Identify which cell holds the provided text, then report its [X, Y] central coordinate. 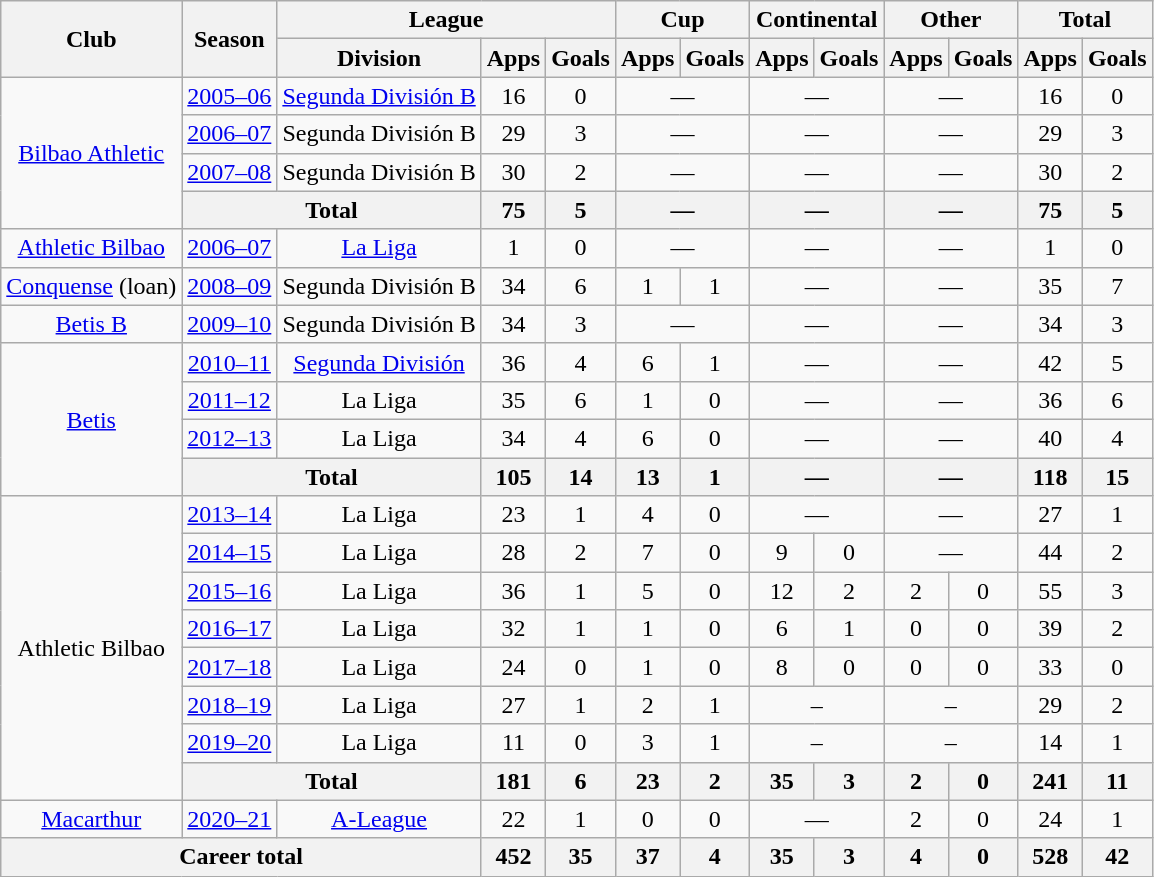
Betis B [92, 324]
44 [1050, 553]
8 [782, 667]
Conquense (loan) [92, 286]
2009–10 [230, 324]
32 [513, 629]
Bilbao Athletic [92, 153]
15 [1117, 477]
22 [513, 819]
2012–13 [230, 438]
Continental [817, 20]
Macarthur [92, 819]
2013–14 [230, 515]
League [446, 20]
A-League [379, 819]
Career total [241, 857]
Betis [92, 419]
2011–12 [230, 400]
528 [1050, 857]
13 [647, 477]
181 [513, 781]
55 [1050, 591]
241 [1050, 781]
Season [230, 39]
Club [92, 39]
37 [647, 857]
2018–19 [230, 705]
Segunda División [379, 362]
33 [1050, 667]
2007–08 [230, 172]
40 [1050, 438]
2015–16 [230, 591]
2014–15 [230, 553]
9 [782, 553]
Cup [682, 20]
Other [951, 20]
Division [379, 58]
2008–09 [230, 286]
452 [513, 857]
118 [1050, 477]
2020–21 [230, 819]
39 [1050, 629]
105 [513, 477]
2019–20 [230, 743]
2016–17 [230, 629]
2005–06 [230, 96]
12 [782, 591]
2017–18 [230, 667]
2010–11 [230, 362]
28 [513, 553]
